Output the [X, Y] coordinate of the center of the cell containing the given text.  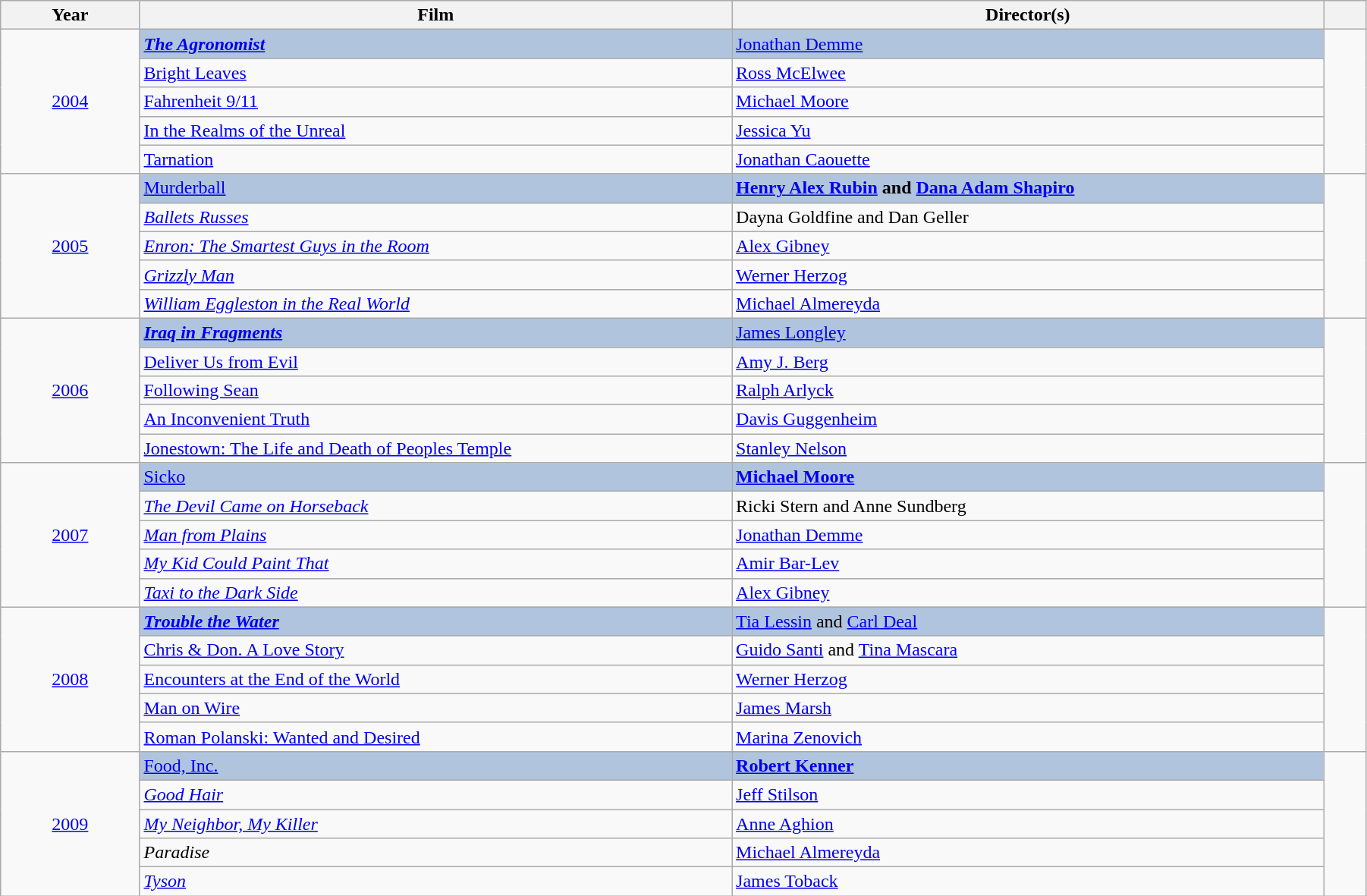
An Inconvenient Truth [435, 420]
Deliver Us from Evil [435, 362]
Guido Santi and Tina Mascara [1029, 650]
Bright Leaves [435, 73]
2004 [70, 102]
Amir Bar-Lev [1029, 564]
Chris & Don. A Love Story [435, 650]
Iraq in Fragments [435, 332]
Stanley Nelson [1029, 448]
2008 [70, 679]
Ross McElwee [1029, 73]
Jonestown: The Life and Death of Peoples Temple [435, 448]
2006 [70, 390]
Tyson [435, 882]
Henry Alex Rubin and Dana Adam Shapiro [1029, 188]
Jessica Yu [1029, 130]
Director(s) [1029, 15]
My Neighbor, My Killer [435, 823]
Ralph Arlyck [1029, 391]
Man on Wire [435, 708]
James Toback [1029, 882]
William Eggleston in the Real World [435, 303]
Trouble the Water [435, 621]
In the Realms of the Unreal [435, 130]
Film [435, 15]
Jeff Stilson [1029, 794]
Sicko [435, 477]
Following Sean [435, 391]
James Longley [1029, 332]
James Marsh [1029, 708]
Food, Inc. [435, 766]
Davis Guggenheim [1029, 420]
Jonathan Caouette [1029, 159]
Man from Plains [435, 535]
Year [70, 15]
Marina Zenovich [1029, 737]
Dayna Goldfine and Dan Geller [1029, 217]
Enron: The Smartest Guys in the Room [435, 246]
Tia Lessin and Carl Deal [1029, 621]
2007 [70, 535]
My Kid Could Paint That [435, 564]
The Devil Came on Horseback [435, 506]
Tarnation [435, 159]
2009 [70, 823]
Anne Aghion [1029, 823]
Amy J. Berg [1029, 362]
Paradise [435, 853]
2005 [70, 246]
Grizzly Man [435, 275]
Ricki Stern and Anne Sundberg [1029, 506]
Murderball [435, 188]
Robert Kenner [1029, 766]
Fahrenheit 9/11 [435, 102]
The Agronomist [435, 44]
Encounters at the End of the World [435, 679]
Roman Polanski: Wanted and Desired [435, 737]
Ballets Russes [435, 217]
Good Hair [435, 794]
Taxi to the Dark Side [435, 593]
